Locate the cell with the specified text and output its [x, y] center coordinate. 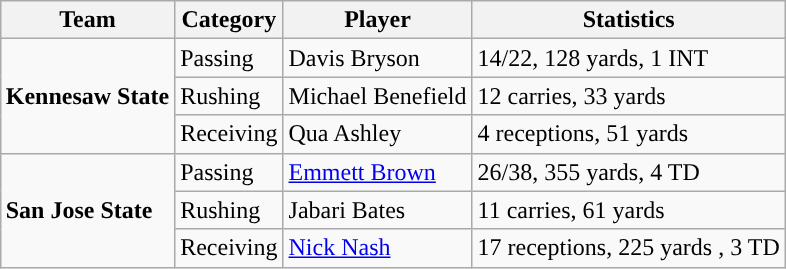
Emmett Brown [378, 172]
Kennesaw State [87, 96]
11 carries, 61 yards [628, 210]
Nick Nash [378, 248]
San Jose State [87, 210]
12 carries, 33 yards [628, 96]
Player [378, 20]
26/38, 355 yards, 4 TD [628, 172]
17 receptions, 225 yards , 3 TD [628, 248]
Qua Ashley [378, 134]
Michael Benefield [378, 96]
Jabari Bates [378, 210]
14/22, 128 yards, 1 INT [628, 58]
Team [87, 20]
Statistics [628, 20]
Davis Bryson [378, 58]
4 receptions, 51 yards [628, 134]
Category [229, 20]
